Find where the given text appears and provide that cell's center as (X, Y) coordinate. 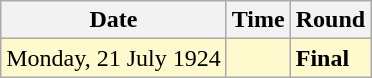
Time (258, 20)
Date (114, 20)
Final (330, 58)
Monday, 21 July 1924 (114, 58)
Round (330, 20)
